Find where the given text appears and provide that cell's center as [x, y] coordinate. 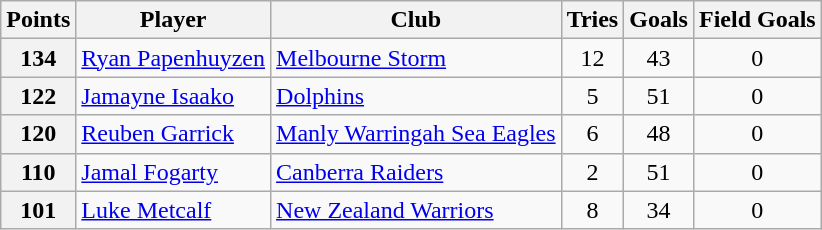
2 [592, 172]
Jamal Fogarty [174, 172]
8 [592, 210]
34 [659, 210]
Ryan Papenhuyzen [174, 58]
New Zealand Warriors [416, 210]
43 [659, 58]
5 [592, 96]
Melbourne Storm [416, 58]
Field Goals [757, 20]
6 [592, 134]
Canberra Raiders [416, 172]
122 [38, 96]
134 [38, 58]
Tries [592, 20]
Manly Warringah Sea Eagles [416, 134]
12 [592, 58]
110 [38, 172]
Goals [659, 20]
Luke Metcalf [174, 210]
Points [38, 20]
Player [174, 20]
Club [416, 20]
Jamayne Isaako [174, 96]
101 [38, 210]
48 [659, 134]
Reuben Garrick [174, 134]
120 [38, 134]
Dolphins [416, 96]
